Return the [X, Y] coordinate for the center point of the cell that contains the specified text.  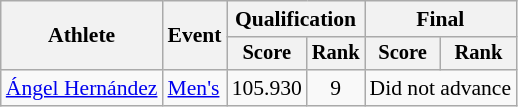
105.930 [267, 88]
Qualification [296, 19]
Final [440, 19]
Event [195, 36]
Athlete [82, 36]
Men's [195, 88]
Ángel Hernández [82, 88]
9 [336, 88]
Did not advance [440, 88]
